Search for the cell housing the specified text and yield its [X, Y] center coordinate. 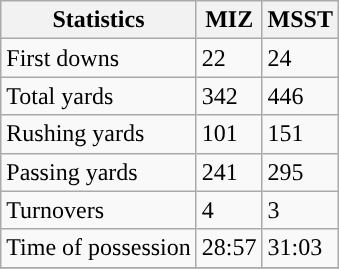
Passing yards [99, 172]
Statistics [99, 20]
First downs [99, 58]
Rushing yards [99, 134]
Time of possession [99, 248]
MSST [300, 20]
3 [300, 210]
22 [229, 58]
151 [300, 134]
446 [300, 96]
241 [229, 172]
MIZ [229, 20]
24 [300, 58]
Turnovers [99, 210]
101 [229, 134]
Total yards [99, 96]
342 [229, 96]
4 [229, 210]
31:03 [300, 248]
295 [300, 172]
28:57 [229, 248]
